Extract the [x, y] coordinate from the center of the cell holding the provided text.  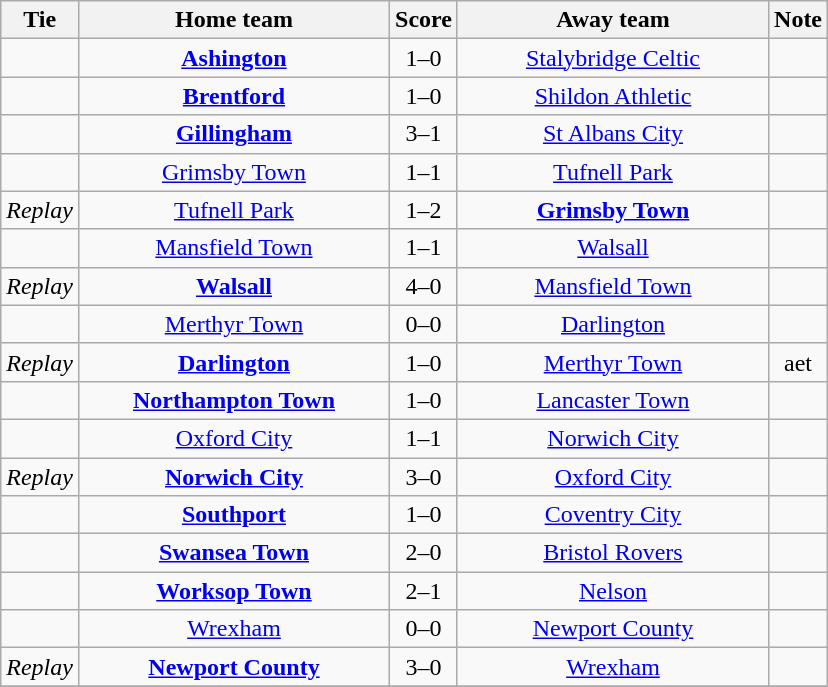
Home team [234, 20]
aet [798, 362]
Away team [612, 20]
Nelson [612, 591]
Lancaster Town [612, 400]
St Albans City [612, 134]
Ashington [234, 58]
Northampton Town [234, 400]
Stalybridge Celtic [612, 58]
Score [424, 20]
Shildon Athletic [612, 96]
2–0 [424, 553]
2–1 [424, 591]
Brentford [234, 96]
3–1 [424, 134]
Note [798, 20]
4–0 [424, 286]
Worksop Town [234, 591]
Swansea Town [234, 553]
Southport [234, 515]
Coventry City [612, 515]
Bristol Rovers [612, 553]
1–2 [424, 210]
Gillingham [234, 134]
Tie [40, 20]
